Extract the [x, y] coordinate from the center of the cell holding the provided text.  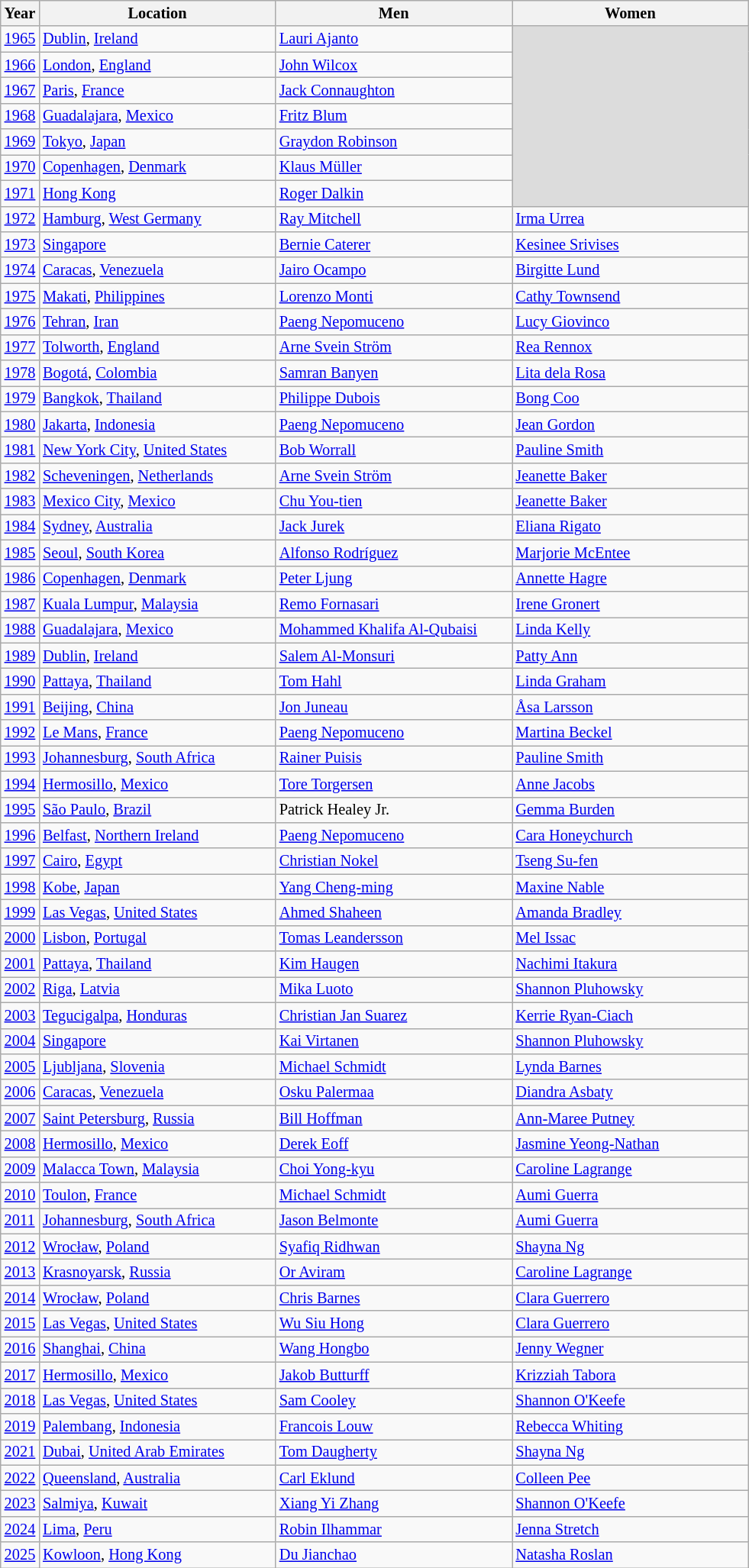
Bernie Caterer [394, 244]
Bill Hoffman [394, 1118]
2007 [20, 1118]
Tomas Leandersson [394, 938]
Roger Dalkin [394, 193]
2003 [20, 1015]
Bob Worrall [394, 450]
Location [157, 13]
2009 [20, 1170]
Wu Siu Hong [394, 1324]
1976 [20, 321]
Nachimi Itakura [630, 964]
Krizziah Tabora [630, 1375]
Sydney, Australia [157, 527]
Samran Banyen [394, 373]
2006 [20, 1092]
John Wilcox [394, 65]
Makati, Philippines [157, 296]
Diandra Asbaty [630, 1092]
Jenna Stretch [630, 1529]
Fritz Blum [394, 116]
Irma Urrea [630, 219]
Kim Haugen [394, 964]
Tolworth, England [157, 347]
2010 [20, 1195]
1984 [20, 527]
Jasmine Yeong-Nathan [630, 1144]
Kowloon, Hong Kong [157, 1555]
Tokyo, Japan [157, 142]
1982 [20, 476]
Tseng Su-fen [630, 861]
Choi Yong-kyu [394, 1170]
1970 [20, 167]
1967 [20, 90]
Peter Ljung [394, 579]
2021 [20, 1452]
Francois Louw [394, 1426]
Martina Beckel [630, 733]
Linda Graham [630, 681]
Paris, France [157, 90]
2013 [20, 1273]
Jakarta, Indonesia [157, 424]
Klaus Müller [394, 167]
Ljubljana, Slovenia [157, 1066]
Mel Issac [630, 938]
Ray Mitchell [394, 219]
Lima, Peru [157, 1529]
2024 [20, 1529]
2002 [20, 989]
Remo Fornasari [394, 604]
Cathy Townsend [630, 296]
1996 [20, 835]
Syafiq Ridhwan [394, 1247]
Salem Al-Monsuri [394, 656]
1988 [20, 630]
2001 [20, 964]
Jakob Butturff [394, 1375]
2019 [20, 1426]
Malacca Town, Malaysia [157, 1170]
Natasha Roslan [630, 1555]
Bong Coo [630, 398]
Annette Hagre [630, 579]
Seoul, South Korea [157, 553]
Kesinee Srivises [630, 244]
Derek Eoff [394, 1144]
2012 [20, 1247]
Scheveningen, Netherlands [157, 476]
2011 [20, 1221]
Marjorie McEntee [630, 553]
1969 [20, 142]
Cara Honeychurch [630, 835]
Jenny Wegner [630, 1349]
1997 [20, 861]
Bangkok, Thailand [157, 398]
Kuala Lumpur, Malaysia [157, 604]
Women [630, 13]
Rea Rennox [630, 347]
Lynda Barnes [630, 1066]
Hamburg, West Germany [157, 219]
1991 [20, 707]
1999 [20, 912]
Queensland, Australia [157, 1478]
Palembang, Indonesia [157, 1426]
2014 [20, 1298]
Shanghai, China [157, 1349]
2022 [20, 1478]
Tom Daugherty [394, 1452]
Lorenzo Monti [394, 296]
1983 [20, 502]
Birgitte Lund [630, 270]
2023 [20, 1503]
1965 [20, 39]
Lauri Ajanto [394, 39]
Irene Gronert [630, 604]
1994 [20, 784]
Tegucigalpa, Honduras [157, 1015]
1975 [20, 296]
Year [20, 13]
Krasnoyarsk, Russia [157, 1273]
Rainer Puisis [394, 758]
Lita dela Rosa [630, 373]
Alfonso Rodríguez [394, 553]
Colleen Pee [630, 1478]
London, England [157, 65]
Men [394, 13]
Mexico City, Mexico [157, 502]
New York City, United States [157, 450]
Chu You-tien [394, 502]
Le Mans, France [157, 733]
1971 [20, 193]
1977 [20, 347]
Linda Kelly [630, 630]
Anne Jacobs [630, 784]
Christian Nokel [394, 861]
Mohammed Khalifa Al-Qubaisi [394, 630]
1998 [20, 887]
São Paulo, Brazil [157, 810]
Cairo, Egypt [157, 861]
Gemma Burden [630, 810]
Salmiya, Kuwait [157, 1503]
2000 [20, 938]
2016 [20, 1349]
Beijing, China [157, 707]
Mika Luoto [394, 989]
Belfast, Northern Ireland [157, 835]
2004 [20, 1041]
Patrick Healey Jr. [394, 810]
Carl Eklund [394, 1478]
Kobe, Japan [157, 887]
Robin Ilhammar [394, 1529]
2015 [20, 1324]
1978 [20, 373]
Jack Connaughton [394, 90]
1973 [20, 244]
1993 [20, 758]
2005 [20, 1066]
1966 [20, 65]
Kai Virtanen [394, 1041]
Chris Barnes [394, 1298]
Jairo Ocampo [394, 270]
Riga, Latvia [157, 989]
2025 [20, 1555]
1981 [20, 450]
1968 [20, 116]
Graydon Robinson [394, 142]
Jack Jurek [394, 527]
Dubai, United Arab Emirates [157, 1452]
1974 [20, 270]
1987 [20, 604]
1986 [20, 579]
1979 [20, 398]
Lucy Giovinco [630, 321]
Bogotá, Colombia [157, 373]
Yang Cheng-ming [394, 887]
Hong Kong [157, 193]
Åsa Larsson [630, 707]
Jason Belmonte [394, 1221]
Philippe Dubois [394, 398]
Ann-Maree Putney [630, 1118]
2018 [20, 1401]
Christian Jan Suarez [394, 1015]
Toulon, France [157, 1195]
Rebecca Whiting [630, 1426]
Saint Petersburg, Russia [157, 1118]
Tehran, Iran [157, 321]
1985 [20, 553]
Osku Palermaa [394, 1092]
2017 [20, 1375]
Lisbon, Portugal [157, 938]
1980 [20, 424]
Eliana Rigato [630, 527]
Ahmed Shaheen [394, 912]
1972 [20, 219]
Patty Ann [630, 656]
Amanda Bradley [630, 912]
Du Jianchao [394, 1555]
1989 [20, 656]
Sam Cooley [394, 1401]
2008 [20, 1144]
Jon Juneau [394, 707]
Kerrie Ryan-Ciach [630, 1015]
Or Aviram [394, 1273]
Tom Hahl [394, 681]
1995 [20, 810]
1990 [20, 681]
Wang Hongbo [394, 1349]
Jean Gordon [630, 424]
Tore Torgersen [394, 784]
Maxine Nable [630, 887]
1992 [20, 733]
Xiang Yi Zhang [394, 1503]
